Determine the (x, y) coordinate at the center of the cell enclosing the given text.  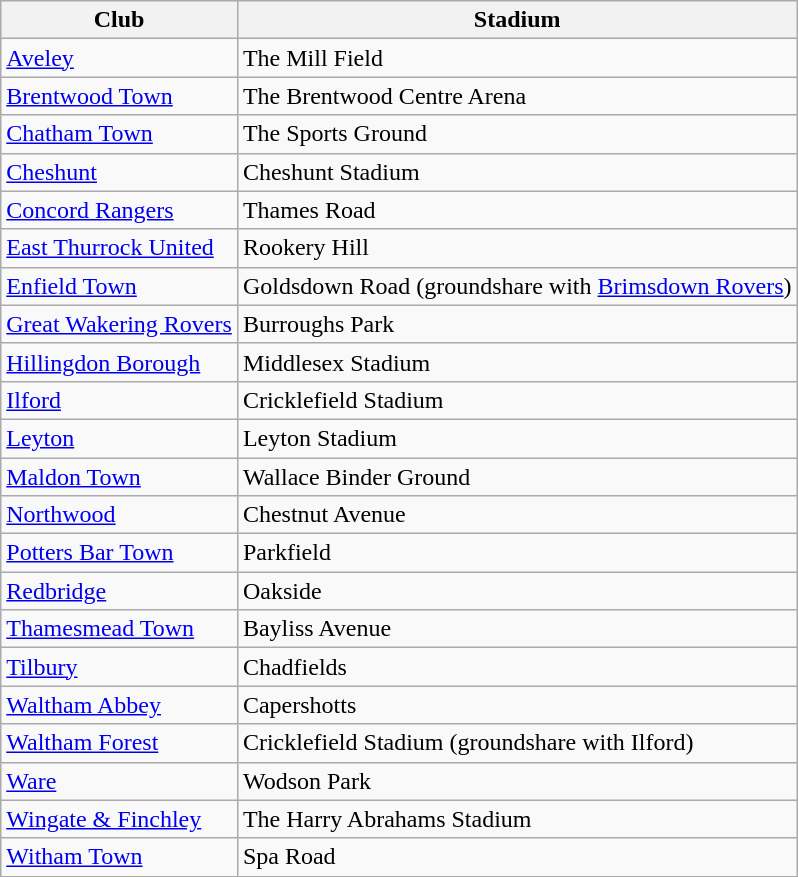
The Harry Abrahams Stadium (517, 819)
Capershotts (517, 705)
Northwood (120, 515)
Maldon Town (120, 477)
Stadium (517, 20)
Hillingdon Borough (120, 362)
Parkfield (517, 553)
Waltham Abbey (120, 705)
Potters Bar Town (120, 553)
Redbridge (120, 591)
Thamesmead Town (120, 629)
Chadfields (517, 667)
Cheshunt Stadium (517, 172)
Thames Road (517, 210)
Cheshunt (120, 172)
Goldsdown Road (groundshare with Brimsdown Rovers) (517, 286)
Ware (120, 781)
Club (120, 20)
Tilbury (120, 667)
East Thurrock United (120, 248)
Wallace Binder Ground (517, 477)
Bayliss Avenue (517, 629)
Brentwood Town (120, 96)
Witham Town (120, 857)
Enfield Town (120, 286)
Spa Road (517, 857)
The Brentwood Centre Arena (517, 96)
Leyton (120, 438)
Great Wakering Rovers (120, 324)
Ilford (120, 400)
Chatham Town (120, 134)
Rookery Hill (517, 248)
Cricklefield Stadium (groundshare with Ilford) (517, 743)
Waltham Forest (120, 743)
The Mill Field (517, 58)
Aveley (120, 58)
Concord Rangers (120, 210)
Middlesex Stadium (517, 362)
Leyton Stadium (517, 438)
Chestnut Avenue (517, 515)
Wodson Park (517, 781)
Oakside (517, 591)
Wingate & Finchley (120, 819)
The Sports Ground (517, 134)
Cricklefield Stadium (517, 400)
Burroughs Park (517, 324)
